For the text-containing cell, return its midpoint in (x, y) coordinate format. 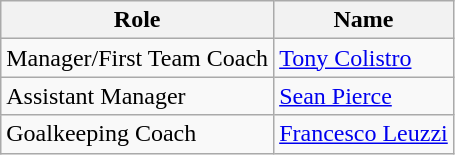
Goalkeeping Coach (138, 134)
Manager/First Team Coach (138, 58)
Role (138, 20)
Sean Pierce (364, 96)
Assistant Manager (138, 96)
Francesco Leuzzi (364, 134)
Tony Colistro (364, 58)
Name (364, 20)
